Provide the [X, Y] coordinate of the cell's center where the given text is located.  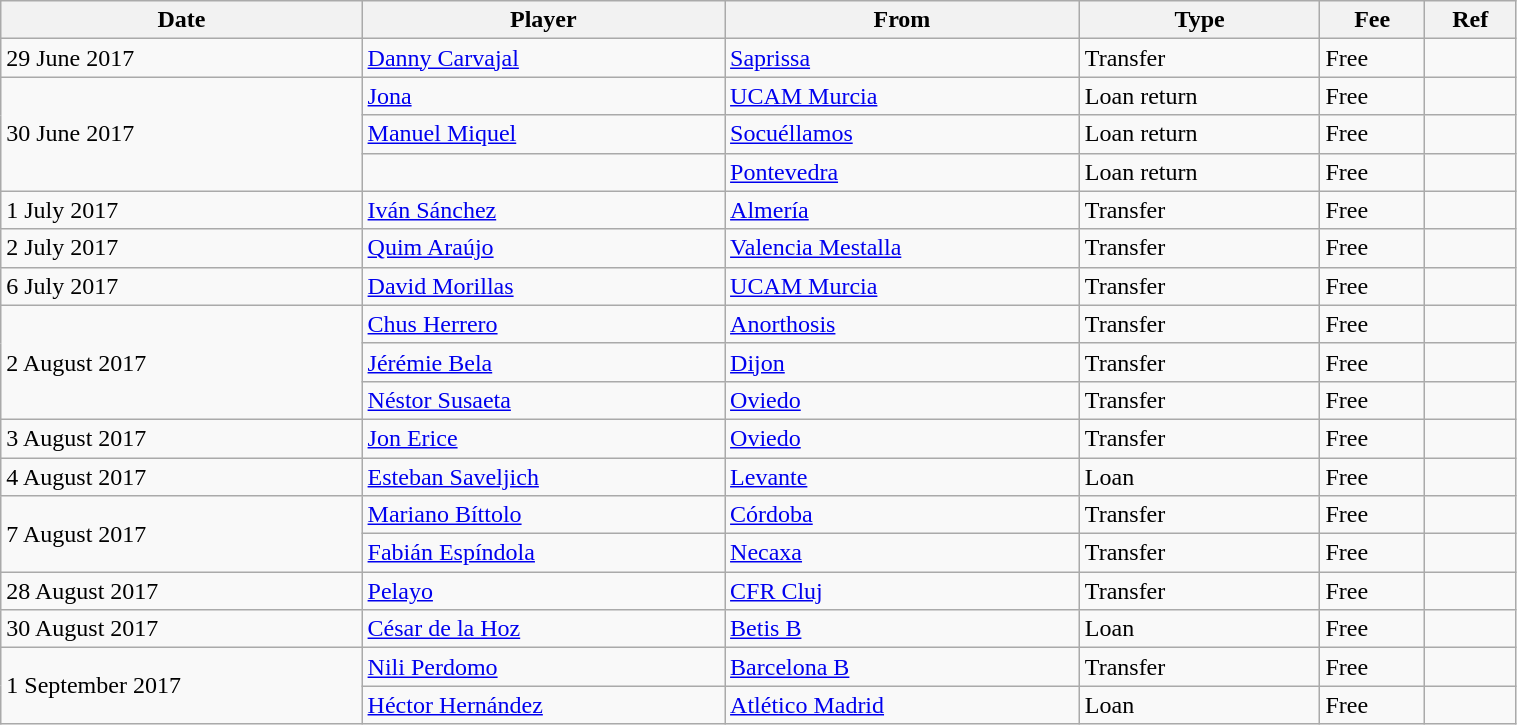
Pontevedra [902, 172]
Dijon [902, 362]
30 June 2017 [182, 134]
Mariano Bíttolo [543, 515]
3 August 2017 [182, 438]
1 July 2017 [182, 210]
Ref [1470, 20]
Quim Araújo [543, 248]
2 August 2017 [182, 362]
Barcelona B [902, 667]
Esteban Saveljich [543, 477]
Iván Sánchez [543, 210]
CFR Cluj [902, 591]
Fabián Espíndola [543, 553]
Héctor Hernández [543, 705]
4 August 2017 [182, 477]
Necaxa [902, 553]
Jérémie Bela [543, 362]
Almería [902, 210]
Jona [543, 96]
Córdoba [902, 515]
Valencia Mestalla [902, 248]
Socuéllamos [902, 134]
1 September 2017 [182, 686]
28 August 2017 [182, 591]
Néstor Susaeta [543, 400]
From [902, 20]
30 August 2017 [182, 629]
2 July 2017 [182, 248]
Saprissa [902, 58]
Jon Erice [543, 438]
César de la Hoz [543, 629]
7 August 2017 [182, 534]
Type [1200, 20]
Player [543, 20]
Anorthosis [902, 324]
Atlético Madrid [902, 705]
Nili Perdomo [543, 667]
Chus Herrero [543, 324]
Levante [902, 477]
David Morillas [543, 286]
Betis B [902, 629]
Date [182, 20]
Manuel Miquel [543, 134]
6 July 2017 [182, 286]
Pelayo [543, 591]
Danny Carvajal [543, 58]
Fee [1372, 20]
29 June 2017 [182, 58]
